Capture the cell that displays the provided text and extract its (X, Y) central coordinate. 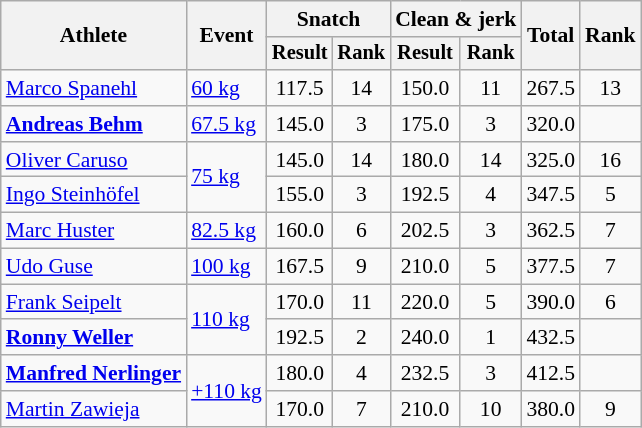
320.0 (550, 124)
82.5 kg (226, 231)
Ingo Steinhöfel (94, 195)
Ronny Weller (94, 338)
2 (362, 338)
240.0 (425, 338)
160.0 (300, 231)
Marc Huster (94, 231)
Marco Spanehl (94, 88)
Oliver Caruso (94, 160)
67.5 kg (226, 124)
155.0 (300, 195)
175.0 (425, 124)
347.5 (550, 195)
Andreas Behm (94, 124)
380.0 (550, 409)
117.5 (300, 88)
Event (226, 36)
167.5 (300, 267)
Udo Guse (94, 267)
13 (610, 88)
75 kg (226, 178)
Clean & jerk (456, 19)
432.5 (550, 338)
Martin Zawieja (94, 409)
325.0 (550, 160)
220.0 (425, 302)
60 kg (226, 88)
412.5 (550, 373)
232.5 (425, 373)
Total (550, 36)
+110 kg (226, 390)
267.5 (550, 88)
Frank Seipelt (94, 302)
Snatch (328, 19)
150.0 (425, 88)
Manfred Nerlinger (94, 373)
1 (490, 338)
Athlete (94, 36)
377.5 (550, 267)
390.0 (550, 302)
16 (610, 160)
10 (490, 409)
110 kg (226, 320)
100 kg (226, 267)
362.5 (550, 231)
202.5 (425, 231)
